Find where the given text appears and provide that cell's center as (x, y) coordinate. 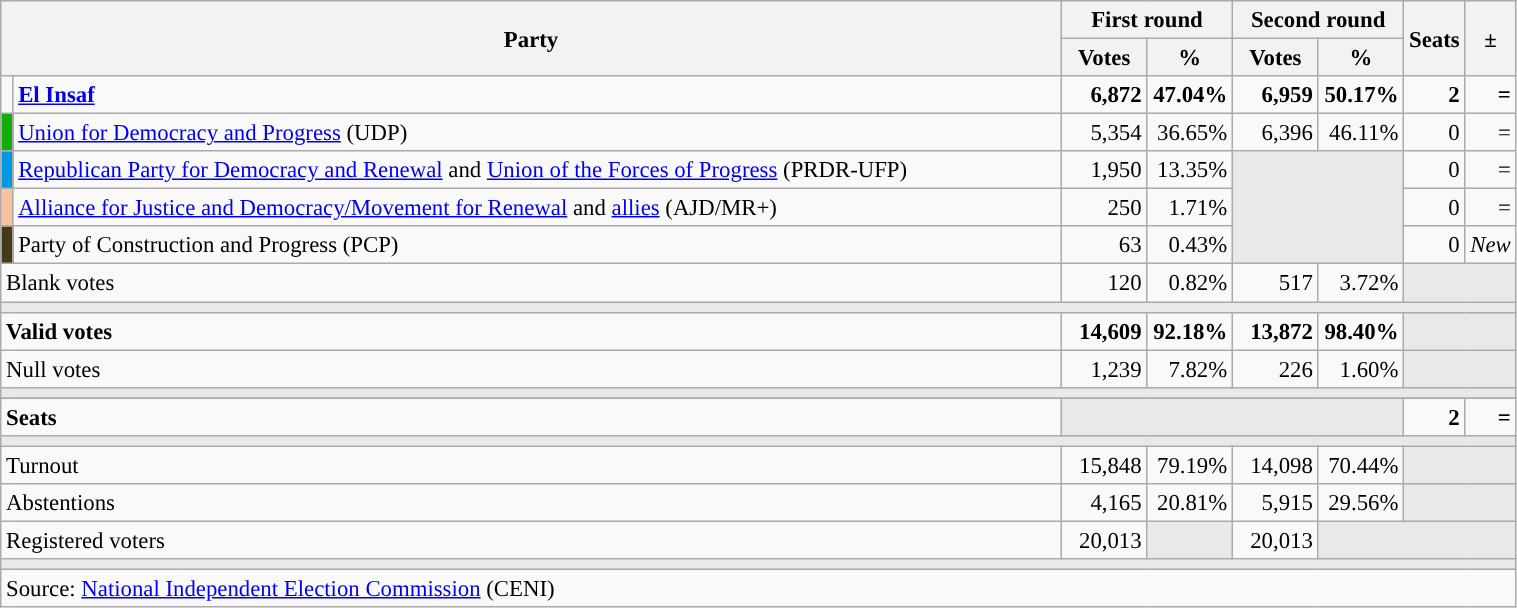
Registered voters (532, 540)
1.60% (1361, 369)
El Insaf (537, 95)
New (1490, 245)
5,915 (1276, 503)
1.71% (1190, 208)
92.18% (1190, 331)
1,239 (1104, 369)
79.19% (1190, 465)
5,354 (1104, 133)
226 (1276, 369)
13.35% (1190, 170)
Abstentions (532, 503)
6,872 (1104, 95)
First round (1146, 20)
Valid votes (532, 331)
14,609 (1104, 331)
6,959 (1276, 95)
± (1490, 38)
120 (1104, 283)
29.56% (1361, 503)
46.11% (1361, 133)
3.72% (1361, 283)
7.82% (1190, 369)
250 (1104, 208)
14,098 (1276, 465)
Alliance for Justice and Democracy/Movement for Renewal and allies (AJD/MR+) (537, 208)
517 (1276, 283)
0.82% (1190, 283)
36.65% (1190, 133)
Party of Construction and Progress (PCP) (537, 245)
Turnout (532, 465)
0.43% (1190, 245)
Party (532, 38)
Source: National Independent Election Commission (CENI) (758, 589)
Blank votes (532, 283)
Republican Party for Democracy and Renewal and Union of the Forces of Progress (PRDR-UFP) (537, 170)
20.81% (1190, 503)
1,950 (1104, 170)
47.04% (1190, 95)
6,396 (1276, 133)
Null votes (532, 369)
63 (1104, 245)
50.17% (1361, 95)
15,848 (1104, 465)
98.40% (1361, 331)
70.44% (1361, 465)
4,165 (1104, 503)
Second round (1318, 20)
13,872 (1276, 331)
Union for Democracy and Progress (UDP) (537, 133)
